From the cell containing the given text, extract its center point as [x, y] coordinate. 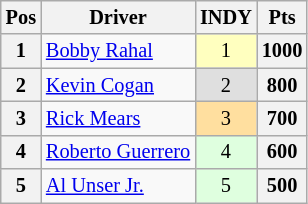
Driver [118, 17]
500 [282, 186]
Al Unser Jr. [118, 186]
600 [282, 152]
Rick Mears [118, 118]
800 [282, 85]
Pts [282, 17]
Bobby Rahal [118, 51]
Pos [21, 17]
Kevin Cogan [118, 85]
700 [282, 118]
Roberto Guerrero [118, 152]
1000 [282, 51]
INDY [226, 17]
